Locate the cell with the specified text and output its (X, Y) center coordinate. 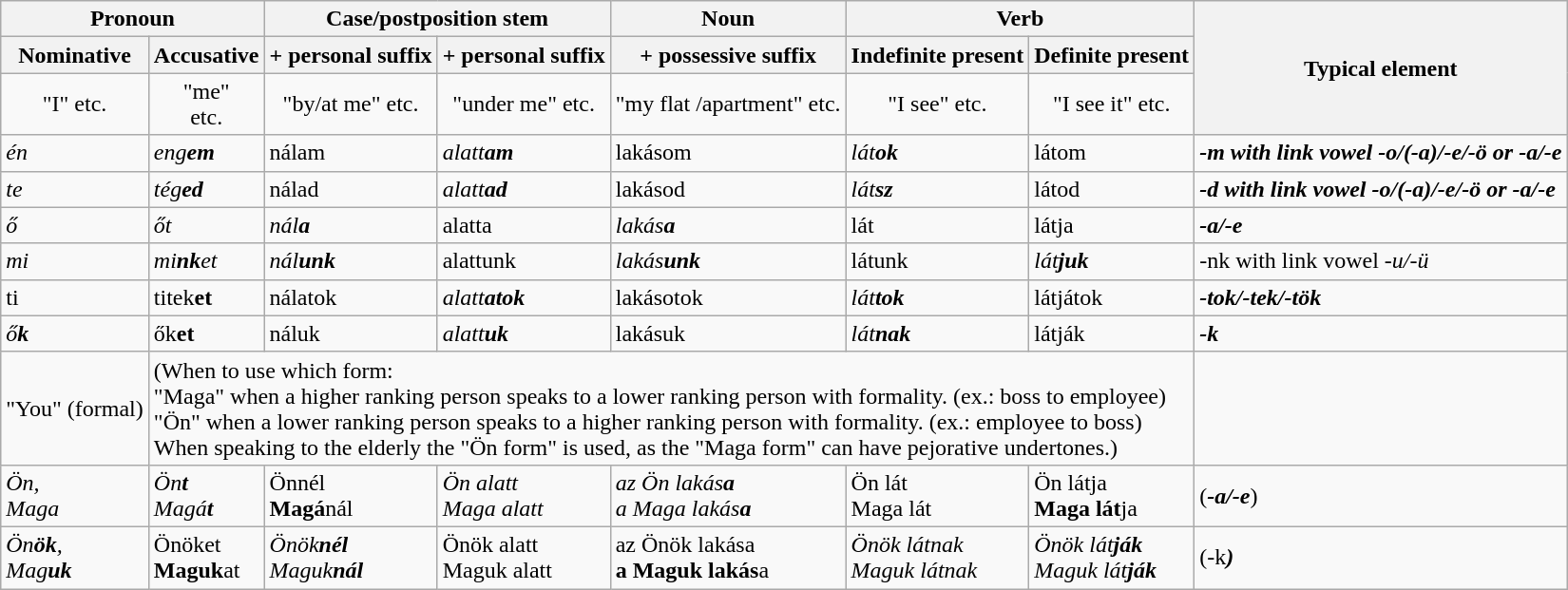
látok (937, 153)
"under me" etc. (524, 105)
látsz (937, 189)
őket (206, 333)
nálam (351, 153)
(-a/-e) (1381, 496)
alattad (524, 189)
-m with link vowel -o/(-a)/-e/-ö or -a/-e (1381, 153)
az Önök lakásaa Maguk lakása (728, 557)
Nominative (75, 55)
Verb (1021, 19)
lakásuk (728, 333)
látjuk (1112, 261)
Ön látMaga lát (937, 496)
látnak (937, 333)
Ön látjaMaga látja (1112, 496)
látjátok (1112, 297)
őt (206, 225)
"I" etc. (75, 105)
engem (206, 153)
Önök,Maguk (75, 557)
Önök alattMaguk alatt (524, 557)
Definite present (1112, 55)
"I see it" etc. (1112, 105)
Case/postposition stem (437, 19)
lakásod (728, 189)
ÖnöketMagukat (206, 557)
+ possessive suffix (728, 55)
látják (1112, 333)
alattuk (524, 333)
"me"etc. (206, 105)
"my flat /apartment" etc. (728, 105)
lát (937, 225)
alattunk (524, 261)
Typical element (1381, 68)
-a/-e (1381, 225)
ÖnöknélMaguknál (351, 557)
téged (206, 189)
titeket (206, 297)
lakásom (728, 153)
ők (75, 333)
nála (351, 225)
-nk with link vowel -u/-ü (1381, 261)
"You" (formal) (75, 409)
ÖntMagát (206, 496)
nálatok (351, 297)
-tok/-tek/-tök (1381, 297)
"I see" etc. (937, 105)
látunk (937, 261)
ÖnnélMagánál (351, 496)
mi (75, 261)
"by/at me" etc. (351, 105)
lakásunk (728, 261)
Ön alattMaga alatt (524, 496)
-k (1381, 333)
Önök látjákMaguk látják (1112, 557)
én (75, 153)
Noun (728, 19)
Pronoun (133, 19)
látod (1112, 189)
(-k) (1381, 557)
látja (1112, 225)
Indefinite present (937, 55)
lakásotok (728, 297)
minket (206, 261)
nálunk (351, 261)
náluk (351, 333)
Ön,Maga (75, 496)
-d with link vowel -o/(-a)/-e/-ö or -a/-e (1381, 189)
te (75, 189)
ő (75, 225)
alatta (524, 225)
Önök látnakMaguk látnak (937, 557)
alattatok (524, 297)
nálad (351, 189)
az Ön lakásaa Maga lakása (728, 496)
látom (1112, 153)
alattam (524, 153)
ti (75, 297)
láttok (937, 297)
Accusative (206, 55)
lakása (728, 225)
